Provide the (x, y) coordinate of the cell's center where the given text is located.  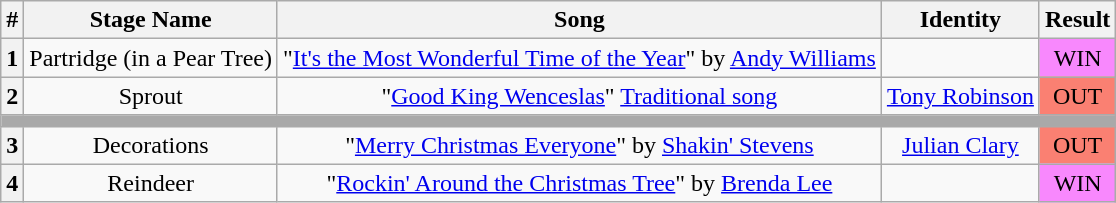
Julian Clary (960, 145)
Tony Robinson (960, 96)
"Merry Christmas Everyone" by Shakin' Stevens (579, 145)
Decorations (151, 145)
2 (12, 96)
Stage Name (151, 20)
Sprout (151, 96)
3 (12, 145)
Identity (960, 20)
"Rockin' Around the Christmas Tree" by Brenda Lee (579, 183)
"Good King Wenceslas" Traditional song (579, 96)
1 (12, 58)
Reindeer (151, 183)
Song (579, 20)
# (12, 20)
Result (1077, 20)
4 (12, 183)
Partridge (in a Pear Tree) (151, 58)
"It's the Most Wonderful Time of the Year" by Andy Williams (579, 58)
